Pinpoint the cell where the given text exists, returning its [x, y] midpoint coordinate. 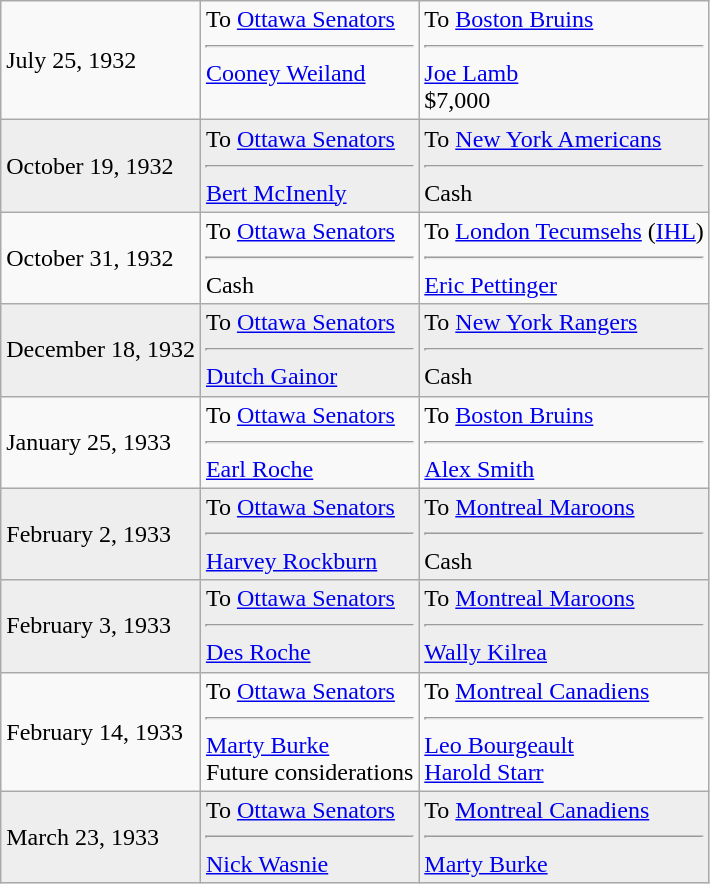
To New York AmericansCash [564, 166]
February 3, 1933 [101, 626]
To Ottawa SenatorsEarl Roche [309, 442]
To Montreal MaroonsCash [564, 534]
February 2, 1933 [101, 534]
To Ottawa SenatorsDutch Gainor [309, 350]
To New York RangersCash [564, 350]
To London Tecumsehs (IHL)Eric Pettinger [564, 258]
To Montreal MaroonsWally Kilrea [564, 626]
To Montreal CanadiensLeo BourgeaultHarold Starr [564, 732]
To Boston BruinsAlex Smith [564, 442]
To Ottawa SenatorsHarvey Rockburn [309, 534]
To Boston BruinsJoe Lamb $7,000 [564, 60]
March 23, 1933 [101, 837]
To Ottawa SenatorsCooney Weiland [309, 60]
To Ottawa SenatorsCash [309, 258]
To Ottawa SenatorsBert McInenly [309, 166]
To Ottawa SenatorsMarty BurkeFuture considerations [309, 732]
December 18, 1932 [101, 350]
July 25, 1932 [101, 60]
To Montreal CanadiensMarty Burke [564, 837]
To Ottawa SenatorsNick Wasnie [309, 837]
October 31, 1932 [101, 258]
February 14, 1933 [101, 732]
October 19, 1932 [101, 166]
January 25, 1933 [101, 442]
To Ottawa SenatorsDes Roche [309, 626]
